Provide the (X, Y) coordinate of the cell's center where the given text is located.  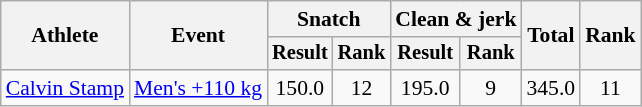
Calvin Stamp (65, 88)
Clean & jerk (456, 19)
Total (550, 36)
345.0 (550, 88)
Athlete (65, 36)
150.0 (300, 88)
11 (610, 88)
195.0 (425, 88)
9 (490, 88)
12 (362, 88)
Snatch (328, 19)
Event (198, 36)
Men's +110 kg (198, 88)
